Return (X, Y) of the center of cell containing provided text 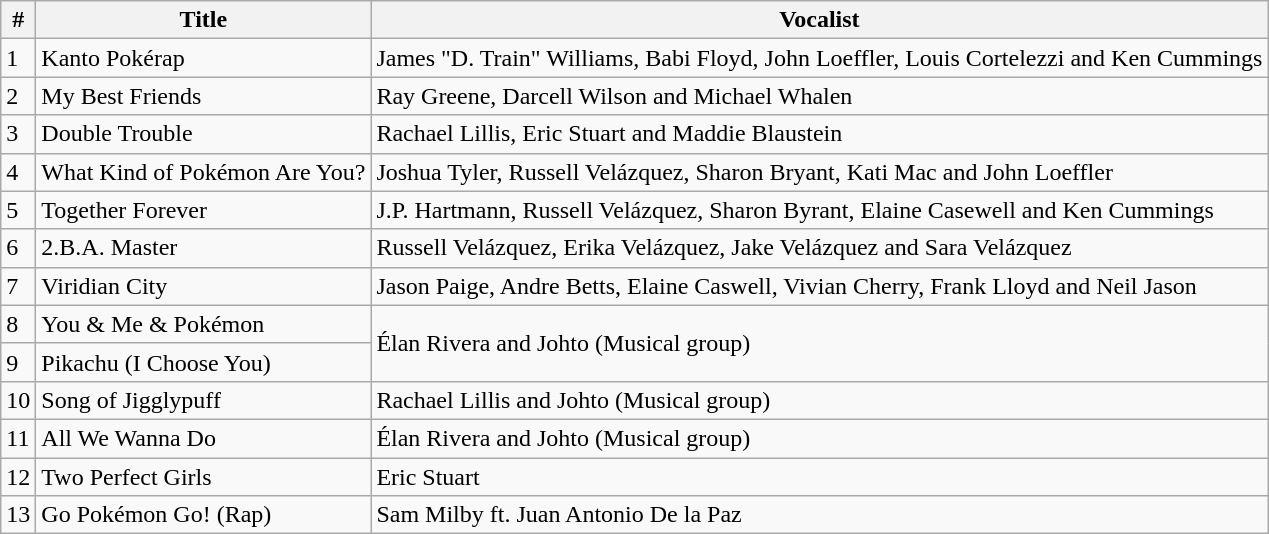
6 (18, 248)
Viridian City (204, 286)
Kanto Pokérap (204, 58)
2 (18, 96)
Jason Paige, Andre Betts, Elaine Caswell, Vivian Cherry, Frank Lloyd and Neil Jason (820, 286)
Eric Stuart (820, 477)
12 (18, 477)
Title (204, 20)
10 (18, 400)
Rachael Lillis and Johto (Musical group) (820, 400)
Sam Milby ft. Juan Antonio De la Paz (820, 515)
Russell Velázquez, Erika Velázquez, Jake Velázquez and Sara Velázquez (820, 248)
Go Pokémon Go! (Rap) (204, 515)
My Best Friends (204, 96)
What Kind of Pokémon Are You? (204, 172)
13 (18, 515)
11 (18, 438)
8 (18, 324)
Pikachu (I Choose You) (204, 362)
Joshua Tyler, Russell Velázquez, Sharon Bryant, Kati Mac and John Loeffler (820, 172)
James "D. Train" Williams, Babi Floyd, John Loeffler, Louis Cortelezzi and Ken Cummings (820, 58)
4 (18, 172)
Two Perfect Girls (204, 477)
All We Wanna Do (204, 438)
Together Forever (204, 210)
Double Trouble (204, 134)
Song of Jigglypuff (204, 400)
3 (18, 134)
7 (18, 286)
1 (18, 58)
9 (18, 362)
2.B.A. Master (204, 248)
# (18, 20)
J.P. Hartmann, Russell Velázquez, Sharon Byrant, Elaine Casewell and Ken Cummings (820, 210)
Rachael Lillis, Eric Stuart and Maddie Blaustein (820, 134)
Vocalist (820, 20)
Ray Greene, Darcell Wilson and Michael Whalen (820, 96)
5 (18, 210)
You & Me & Pokémon (204, 324)
